Return the (X, Y) coordinate for the center point of the cell that contains the specified text.  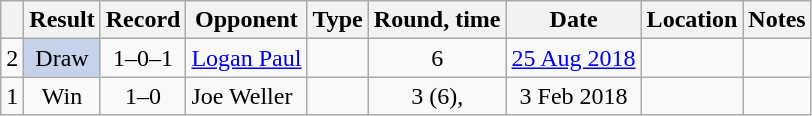
Round, time (437, 20)
Win (62, 96)
Result (62, 20)
1–0–1 (143, 58)
6 (437, 58)
Draw (62, 58)
Opponent (246, 20)
25 Aug 2018 (574, 58)
Type (338, 20)
Location (692, 20)
Notes (777, 20)
1 (12, 96)
3 (6), (437, 96)
2 (12, 58)
1–0 (143, 96)
Record (143, 20)
3 Feb 2018 (574, 96)
Joe Weller (246, 96)
Date (574, 20)
Logan Paul (246, 58)
